Provide the [x, y] coordinate of the cell's center where the given text is located.  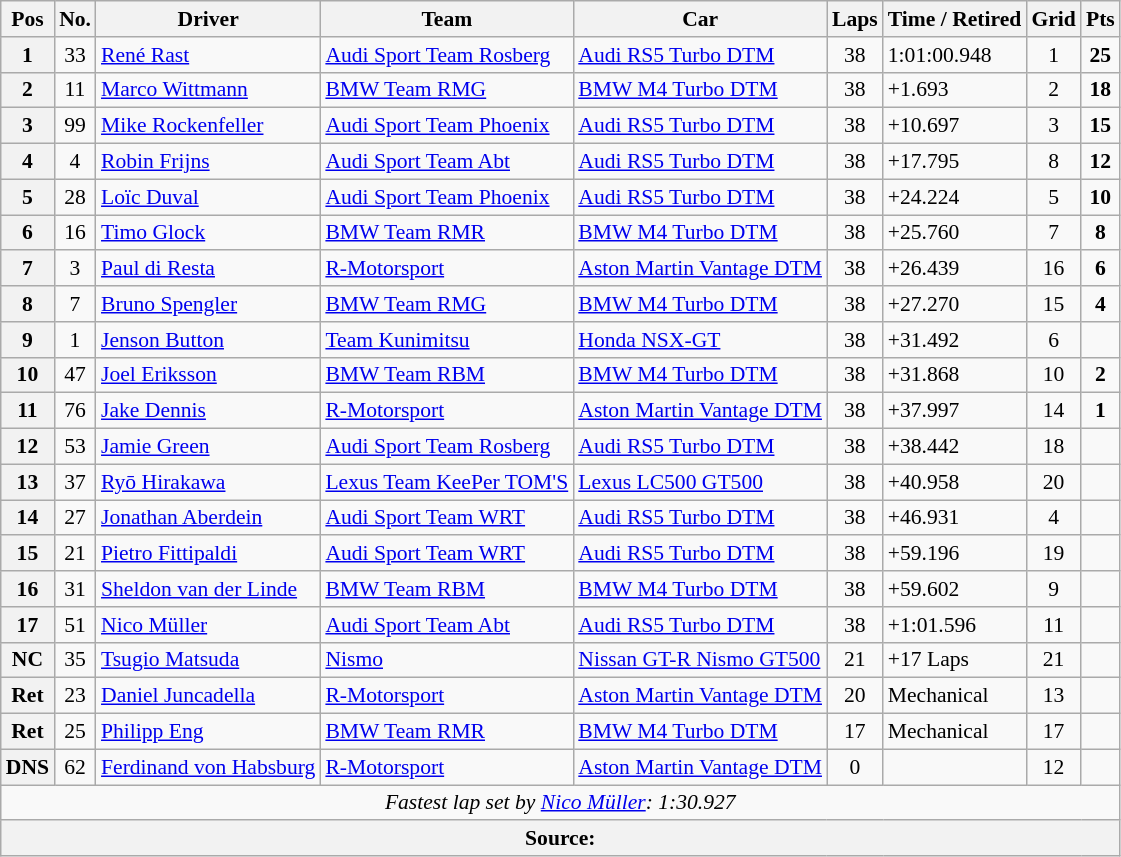
No. [75, 19]
Fastest lap set by Nico Müller: 1:30.927 [560, 803]
Philipp Eng [208, 732]
Jonathan Aberdein [208, 518]
DNS [28, 767]
Jenson Button [208, 340]
+59.196 [955, 554]
1:01:00.948 [955, 55]
Honda NSX-GT [700, 340]
+10.697 [955, 126]
Ferdinand von Habsburg [208, 767]
0 [855, 767]
Ryō Hirakawa [208, 482]
33 [75, 55]
19 [1054, 554]
Pts [1100, 19]
+17 Laps [955, 660]
Marco Wittmann [208, 90]
47 [75, 375]
Loïc Duval [208, 197]
Sheldon van der Linde [208, 589]
Joel Eriksson [208, 375]
Car [700, 19]
Lexus Team KeePer TOM'S [446, 482]
Lexus LC500 GT500 [700, 482]
Team Kunimitsu [446, 340]
Robin Frijns [208, 162]
Source: [560, 839]
Team [446, 19]
53 [75, 447]
+1.693 [955, 90]
35 [75, 660]
Jamie Green [208, 447]
Driver [208, 19]
Jake Dennis [208, 411]
+59.602 [955, 589]
Grid [1054, 19]
Daniel Juncadella [208, 696]
+40.958 [955, 482]
+31.868 [955, 375]
Nico Müller [208, 625]
+27.270 [955, 304]
+17.795 [955, 162]
37 [75, 482]
+1:01.596 [955, 625]
31 [75, 589]
+37.997 [955, 411]
Nissan GT-R Nismo GT500 [700, 660]
Laps [855, 19]
Nismo [446, 660]
René Rast [208, 55]
27 [75, 518]
Mike Rockenfeller [208, 126]
Paul di Resta [208, 269]
76 [75, 411]
62 [75, 767]
+26.439 [955, 269]
NC [28, 660]
+31.492 [955, 340]
28 [75, 197]
Timo Glock [208, 233]
Pos [28, 19]
51 [75, 625]
99 [75, 126]
+38.442 [955, 447]
+46.931 [955, 518]
Bruno Spengler [208, 304]
+25.760 [955, 233]
Time / Retired [955, 19]
+24.224 [955, 197]
Pietro Fittipaldi [208, 554]
Tsugio Matsuda [208, 660]
23 [75, 696]
